Capture the cell that displays the provided text and extract its [x, y] central coordinate. 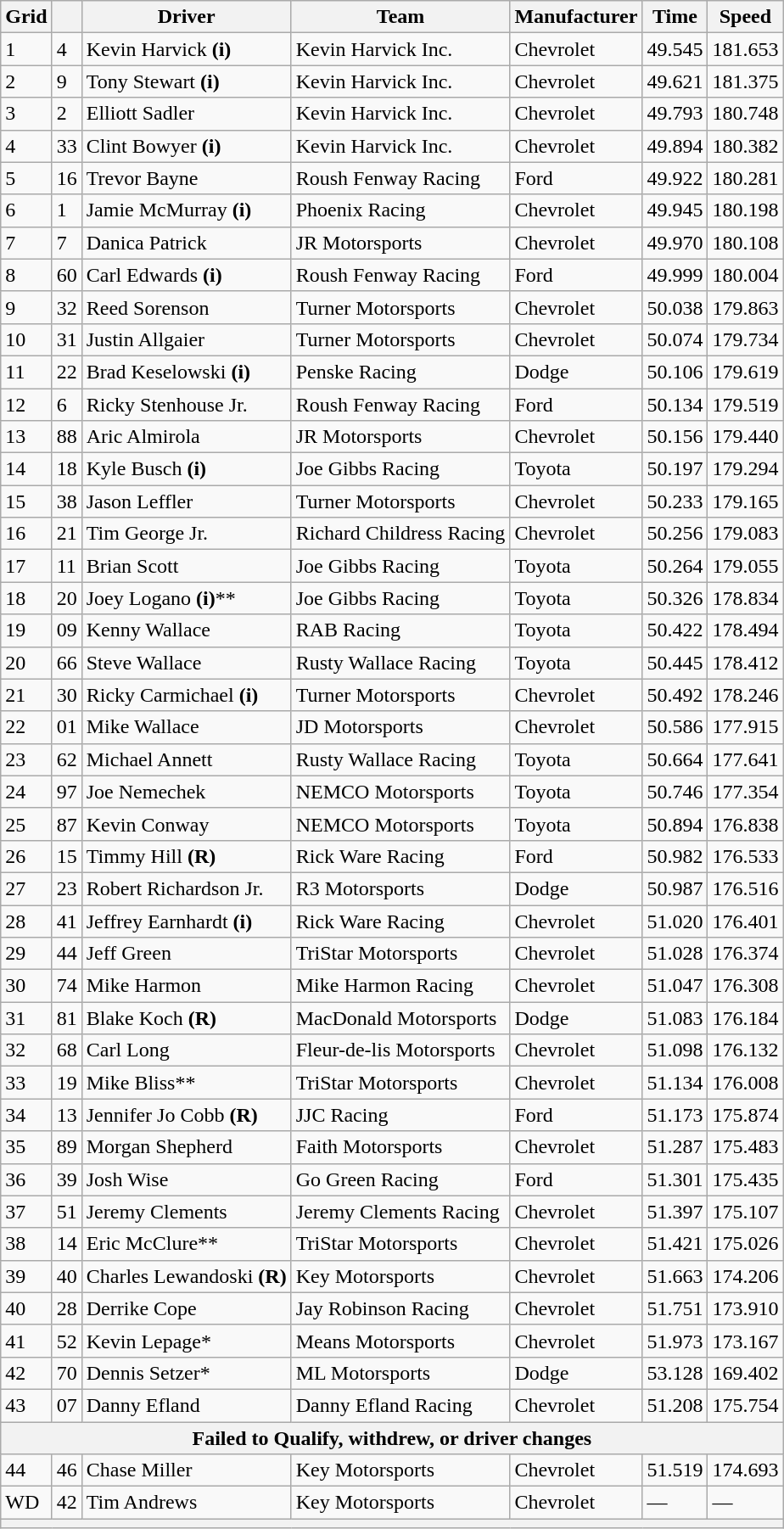
97 [66, 792]
175.026 [745, 1244]
175.754 [745, 1405]
24 [26, 792]
49.621 [675, 81]
Michael Annett [187, 759]
50.664 [675, 759]
51.973 [675, 1341]
50.074 [675, 339]
Josh Wise [187, 1179]
3 [26, 114]
49.894 [675, 146]
Jeff Green [187, 954]
Mike Harmon [187, 986]
Jeffrey Earnhardt (i) [187, 921]
Justin Allgaier [187, 339]
175.483 [745, 1147]
Penske Racing [400, 372]
176.533 [745, 856]
Speed [745, 17]
Means Motorsports [400, 1341]
Kenny Wallace [187, 630]
Time [675, 17]
175.107 [745, 1212]
179.294 [745, 469]
Robert Richardson Jr. [187, 888]
68 [66, 1050]
50.233 [675, 501]
179.863 [745, 307]
179.165 [745, 501]
50.197 [675, 469]
Brad Keselowski (i) [187, 372]
49.922 [675, 178]
88 [66, 437]
Carl Long [187, 1050]
74 [66, 986]
51.208 [675, 1405]
51.519 [675, 1470]
177.354 [745, 792]
Danny Efland Racing [400, 1405]
175.435 [745, 1179]
51.301 [675, 1179]
50.422 [675, 630]
50.326 [675, 598]
Danica Patrick [187, 243]
12 [26, 405]
50.264 [675, 566]
62 [66, 759]
07 [66, 1405]
Blake Koch (R) [187, 1018]
51.083 [675, 1018]
51.173 [675, 1115]
27 [26, 888]
26 [26, 856]
Morgan Shepherd [187, 1147]
51.397 [675, 1212]
Jay Robinson Racing [400, 1308]
Fleur-de-lis Motorsports [400, 1050]
36 [26, 1179]
WD [26, 1503]
66 [66, 663]
177.915 [745, 727]
178.494 [745, 630]
Steve Wallace [187, 663]
50.987 [675, 888]
Team [400, 17]
43 [26, 1405]
49.970 [675, 243]
51.421 [675, 1244]
51.751 [675, 1308]
Faith Motorsports [400, 1147]
179.083 [745, 534]
51.047 [675, 986]
49.945 [675, 210]
Jeremy Clements Racing [400, 1212]
Ricky Carmichael (i) [187, 695]
Reed Sorenson [187, 307]
Richard Childress Racing [400, 534]
51.287 [675, 1147]
51.134 [675, 1083]
50.106 [675, 372]
Grid [26, 17]
178.834 [745, 598]
Dennis Setzer* [187, 1373]
50.156 [675, 437]
177.641 [745, 759]
Clint Bowyer (i) [187, 146]
181.375 [745, 81]
174.693 [745, 1470]
81 [66, 1018]
Tim Andrews [187, 1503]
180.748 [745, 114]
50.746 [675, 792]
180.108 [745, 243]
17 [26, 566]
50.894 [675, 824]
37 [26, 1212]
173.910 [745, 1308]
Ricky Stenhouse Jr. [187, 405]
176.008 [745, 1083]
176.308 [745, 986]
Kevin Lepage* [187, 1341]
Mike Harmon Racing [400, 986]
Phoenix Racing [400, 210]
Mike Wallace [187, 727]
51.020 [675, 921]
Manufacturer [576, 17]
180.004 [745, 275]
Tony Stewart (i) [187, 81]
70 [66, 1373]
Chase Miller [187, 1470]
179.619 [745, 372]
10 [26, 339]
Charles Lewandoski (R) [187, 1276]
89 [66, 1147]
51.098 [675, 1050]
25 [26, 824]
8 [26, 275]
Go Green Racing [400, 1179]
50.256 [675, 534]
176.184 [745, 1018]
180.382 [745, 146]
Kevin Harvick (i) [187, 49]
60 [66, 275]
Tim George Jr. [187, 534]
176.132 [745, 1050]
Brian Scott [187, 566]
JJC Racing [400, 1115]
Kevin Conway [187, 824]
50.492 [675, 695]
176.374 [745, 954]
52 [66, 1341]
169.402 [745, 1373]
50.982 [675, 856]
51.663 [675, 1276]
09 [66, 630]
179.055 [745, 566]
Elliott Sadler [187, 114]
Danny Efland [187, 1405]
176.516 [745, 888]
49.545 [675, 49]
50.134 [675, 405]
176.401 [745, 921]
Jeremy Clements [187, 1212]
01 [66, 727]
49.793 [675, 114]
50.445 [675, 663]
RAB Racing [400, 630]
Driver [187, 17]
173.167 [745, 1341]
JD Motorsports [400, 727]
Jennifer Jo Cobb (R) [187, 1115]
180.281 [745, 178]
MacDonald Motorsports [400, 1018]
178.412 [745, 663]
50.586 [675, 727]
175.874 [745, 1115]
Eric McClure** [187, 1244]
ML Motorsports [400, 1373]
5 [26, 178]
179.734 [745, 339]
29 [26, 954]
Jason Leffler [187, 501]
181.653 [745, 49]
87 [66, 824]
53.128 [675, 1373]
Joe Nemechek [187, 792]
50.038 [675, 307]
34 [26, 1115]
Jamie McMurray (i) [187, 210]
Timmy Hill (R) [187, 856]
R3 Motorsports [400, 888]
178.246 [745, 695]
174.206 [745, 1276]
35 [26, 1147]
Joey Logano (i)** [187, 598]
49.999 [675, 275]
Carl Edwards (i) [187, 275]
Kyle Busch (i) [187, 469]
51.028 [675, 954]
179.519 [745, 405]
Failed to Qualify, withdrew, or driver changes [392, 1438]
51 [66, 1212]
176.838 [745, 824]
Mike Bliss** [187, 1083]
46 [66, 1470]
Derrike Cope [187, 1308]
Trevor Bayne [187, 178]
179.440 [745, 437]
180.198 [745, 210]
Aric Almirola [187, 437]
